Return (X, Y) of the center of cell containing provided text 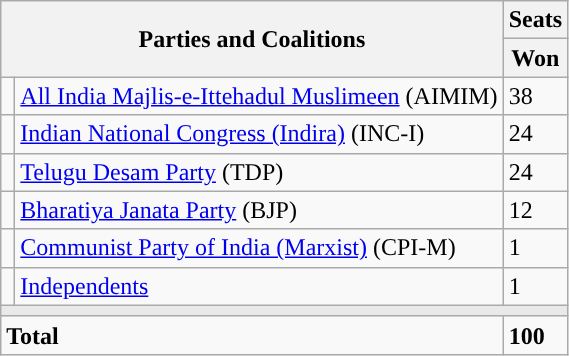
Parties and Coalitions (252, 39)
38 (535, 96)
Seats (535, 20)
All India Majlis-e-Ittehadul Muslimeen (AIMIM) (259, 96)
Bharatiya Janata Party (BJP) (259, 210)
100 (535, 335)
12 (535, 210)
Telugu Desam Party (TDP) (259, 172)
Communist Party of India (Marxist) (CPI-M) (259, 248)
Total (252, 335)
Independents (259, 286)
Won (535, 58)
Indian National Congress (Indira) (INC-I) (259, 134)
